From the cell containing the given text, extract its center point as [X, Y] coordinate. 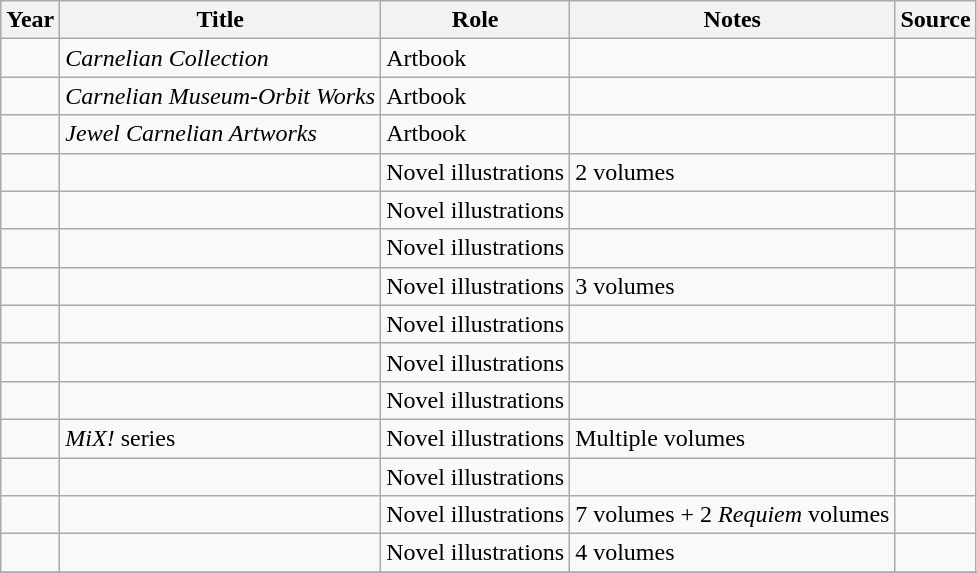
7 volumes + 2 Requiem volumes [732, 515]
3 volumes [732, 286]
MiX! series [220, 438]
Source [936, 20]
2 volumes [732, 172]
Carnelian Collection [220, 58]
Year [30, 20]
Carnelian Museum-Orbit Works [220, 96]
Jewel Carnelian Artworks [220, 134]
4 volumes [732, 553]
Role [476, 20]
Notes [732, 20]
Title [220, 20]
Multiple volumes [732, 438]
